From the cell containing the given text, extract its center point as (X, Y) coordinate. 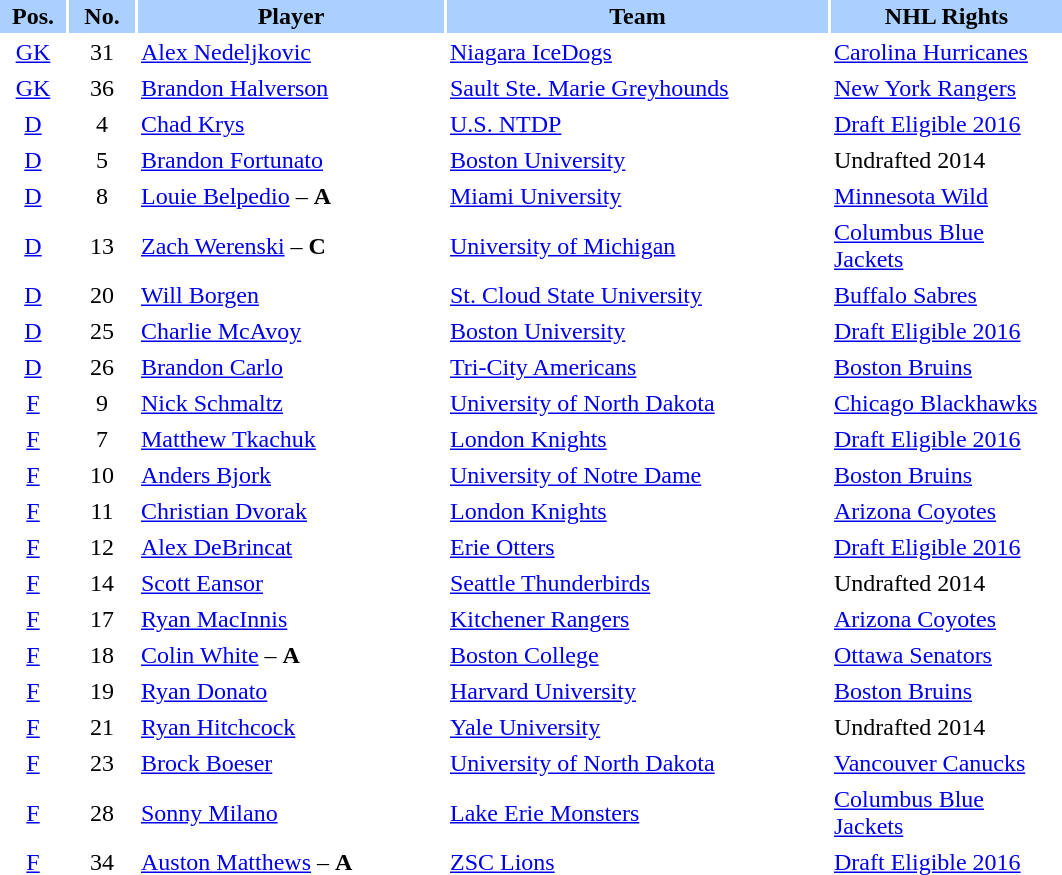
Erie Otters (638, 548)
Chad Krys (291, 124)
Brock Boeser (291, 764)
13 (102, 246)
7 (102, 440)
Louie Belpedio – A (291, 196)
Zach Werenski – C (291, 246)
Seattle Thunderbirds (638, 584)
25 (102, 332)
New York Rangers (946, 88)
Boston College (638, 656)
Buffalo Sabres (946, 296)
Ottawa Senators (946, 656)
12 (102, 548)
U.S. NTDP (638, 124)
28 (102, 813)
23 (102, 764)
Sault Ste. Marie Greyhounds (638, 88)
Scott Eansor (291, 584)
Miami University (638, 196)
36 (102, 88)
14 (102, 584)
Christian Dvorak (291, 512)
No. (102, 16)
Kitchener Rangers (638, 620)
11 (102, 512)
Ryan Donato (291, 692)
Colin White – A (291, 656)
Harvard University (638, 692)
31 (102, 52)
Niagara IceDogs (638, 52)
Minnesota Wild (946, 196)
19 (102, 692)
Player (291, 16)
8 (102, 196)
Anders Bjork (291, 476)
Tri-City Americans (638, 368)
Sonny Milano (291, 813)
Team (638, 16)
Will Borgen (291, 296)
5 (102, 160)
Lake Erie Monsters (638, 813)
Pos. (33, 16)
9 (102, 404)
26 (102, 368)
Yale University (638, 728)
Charlie McAvoy (291, 332)
Alex Nedeljkovic (291, 52)
21 (102, 728)
Vancouver Canucks (946, 764)
Ryan Hitchcock (291, 728)
University of Michigan (638, 246)
Ryan MacInnis (291, 620)
Brandon Carlo (291, 368)
Matthew Tkachuk (291, 440)
Alex DeBrincat (291, 548)
10 (102, 476)
Nick Schmaltz (291, 404)
NHL Rights (946, 16)
Chicago Blackhawks (946, 404)
4 (102, 124)
20 (102, 296)
University of Notre Dame (638, 476)
Brandon Fortunato (291, 160)
18 (102, 656)
17 (102, 620)
Carolina Hurricanes (946, 52)
Brandon Halverson (291, 88)
St. Cloud State University (638, 296)
